Provide the [x, y] coordinate of the cell's center where the given text is located.  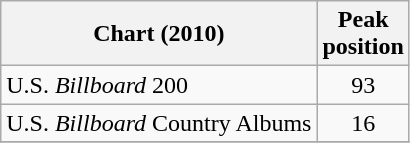
Chart (2010) [159, 34]
16 [363, 123]
Peak position [363, 34]
U.S. Billboard 200 [159, 85]
93 [363, 85]
U.S. Billboard Country Albums [159, 123]
